Locate the cell with the specified text and output its [X, Y] center coordinate. 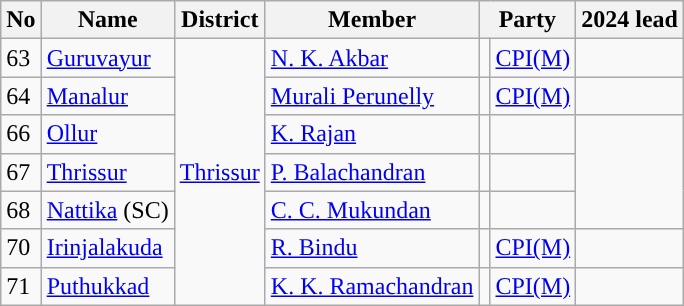
64 [21, 96]
P. Balachandran [372, 172]
C. C. Mukundan [372, 210]
No [21, 20]
70 [21, 248]
2024 lead [630, 20]
Ollur [108, 134]
71 [21, 286]
District [220, 20]
68 [21, 210]
Murali Perunelly [372, 96]
Irinjalakuda [108, 248]
K. Rajan [372, 134]
Nattika (SC) [108, 210]
Manalur [108, 96]
K. K. Ramachandran [372, 286]
66 [21, 134]
Guruvayur [108, 58]
63 [21, 58]
Party [528, 20]
Puthukkad [108, 286]
R. Bindu [372, 248]
Member [372, 20]
N. K. Akbar [372, 58]
67 [21, 172]
Name [108, 20]
